Capture the cell that displays the provided text and extract its [x, y] central coordinate. 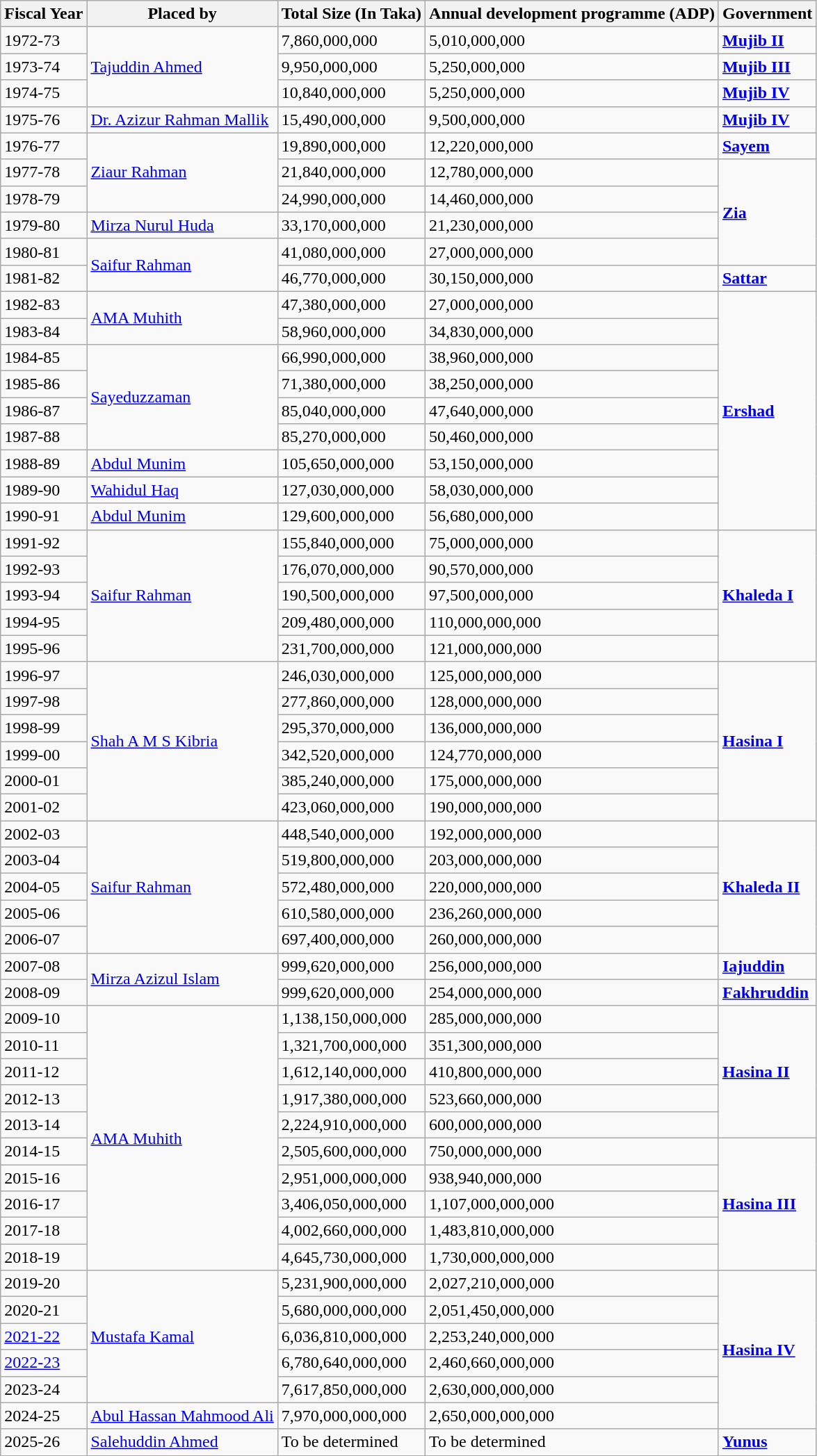
2020-21 [44, 1310]
2021-22 [44, 1336]
2009-10 [44, 1019]
Khaleda I [767, 596]
2010-11 [44, 1045]
Ziaur Rahman [182, 172]
260,000,000,000 [572, 940]
1992-93 [44, 569]
5,680,000,000,000 [351, 1310]
1988-89 [44, 464]
1973-74 [44, 67]
6,036,810,000,000 [351, 1336]
1978-79 [44, 199]
Placed by [182, 14]
176,070,000,000 [351, 569]
85,040,000,000 [351, 411]
33,170,000,000 [351, 225]
Mujib III [767, 67]
5,010,000,000 [572, 40]
1999-00 [44, 754]
1,917,380,000,000 [351, 1098]
19,890,000,000 [351, 146]
50,460,000,000 [572, 437]
2002-03 [44, 834]
2003-04 [44, 860]
2005-06 [44, 913]
7,617,850,000,000 [351, 1389]
Fiscal Year [44, 14]
1993-94 [44, 596]
155,840,000,000 [351, 543]
1,138,150,000,000 [351, 1019]
5,231,900,000,000 [351, 1284]
Hasina II [767, 1072]
105,650,000,000 [351, 464]
Wahidul Haq [182, 490]
Mirza Nurul Huda [182, 225]
1976-77 [44, 146]
110,000,000,000 [572, 622]
4,645,730,000,000 [351, 1257]
53,150,000,000 [572, 464]
9,950,000,000 [351, 67]
127,030,000,000 [351, 490]
Zia [767, 212]
Ershad [767, 410]
1991-92 [44, 543]
1994-95 [44, 622]
295,370,000,000 [351, 728]
Mujib II [767, 40]
4,002,660,000,000 [351, 1231]
1984-85 [44, 358]
41,080,000,000 [351, 252]
285,000,000,000 [572, 1019]
Khaleda II [767, 887]
12,780,000,000 [572, 172]
75,000,000,000 [572, 543]
1990-91 [44, 516]
2004-05 [44, 887]
519,800,000,000 [351, 860]
2013-14 [44, 1124]
14,460,000,000 [572, 199]
2015-16 [44, 1178]
6,780,640,000,000 [351, 1363]
58,030,000,000 [572, 490]
Mirza Azizul Islam [182, 979]
2,650,000,000,000 [572, 1416]
1,730,000,000,000 [572, 1257]
2006-07 [44, 940]
58,960,000,000 [351, 332]
2,027,210,000,000 [572, 1284]
2000-01 [44, 781]
2001-02 [44, 808]
38,960,000,000 [572, 358]
85,270,000,000 [351, 437]
Sayem [767, 146]
1981-82 [44, 278]
423,060,000,000 [351, 808]
1996-97 [44, 675]
2011-12 [44, 1072]
1,321,700,000,000 [351, 1045]
Abul Hassan Mahmood Ali [182, 1416]
209,480,000,000 [351, 622]
38,250,000,000 [572, 384]
Yunus [767, 1442]
2018-19 [44, 1257]
1980-81 [44, 252]
7,970,000,000,000 [351, 1416]
1982-83 [44, 304]
136,000,000,000 [572, 728]
1997-98 [44, 701]
2007-08 [44, 966]
30,150,000,000 [572, 278]
1979-80 [44, 225]
1977-78 [44, 172]
Hasina IV [767, 1350]
71,380,000,000 [351, 384]
Salehuddin Ahmed [182, 1442]
2,460,660,000,000 [572, 1363]
Sattar [767, 278]
1985-86 [44, 384]
2,253,240,000,000 [572, 1336]
351,300,000,000 [572, 1045]
21,230,000,000 [572, 225]
Fakhruddin [767, 992]
2,630,000,000,000 [572, 1389]
7,860,000,000 [351, 40]
256,000,000,000 [572, 966]
1986-87 [44, 411]
Total Size (In Taka) [351, 14]
21,840,000,000 [351, 172]
2,505,600,000,000 [351, 1151]
2012-13 [44, 1098]
97,500,000,000 [572, 596]
24,990,000,000 [351, 199]
1972-73 [44, 40]
2025-26 [44, 1442]
2,224,910,000,000 [351, 1124]
Hasina III [767, 1204]
129,600,000,000 [351, 516]
220,000,000,000 [572, 887]
938,940,000,000 [572, 1178]
125,000,000,000 [572, 675]
56,680,000,000 [572, 516]
Annual development programme (ADP) [572, 14]
2017-18 [44, 1231]
Mustafa Kamal [182, 1336]
Sayeduzzaman [182, 398]
236,260,000,000 [572, 913]
47,380,000,000 [351, 304]
3,406,050,000,000 [351, 1204]
231,700,000,000 [351, 648]
410,800,000,000 [572, 1072]
192,000,000,000 [572, 834]
2024-25 [44, 1416]
9,500,000,000 [572, 120]
175,000,000,000 [572, 781]
47,640,000,000 [572, 411]
121,000,000,000 [572, 648]
12,220,000,000 [572, 146]
1998-99 [44, 728]
90,570,000,000 [572, 569]
2023-24 [44, 1389]
46,770,000,000 [351, 278]
2014-15 [44, 1151]
1974-75 [44, 93]
Iajuddin [767, 966]
697,400,000,000 [351, 940]
2008-09 [44, 992]
342,520,000,000 [351, 754]
2019-20 [44, 1284]
66,990,000,000 [351, 358]
448,540,000,000 [351, 834]
124,770,000,000 [572, 754]
128,000,000,000 [572, 701]
10,840,000,000 [351, 93]
385,240,000,000 [351, 781]
Shah A M S Kibria [182, 741]
203,000,000,000 [572, 860]
2,951,000,000,000 [351, 1178]
1,483,810,000,000 [572, 1231]
Tajuddin Ahmed [182, 67]
2,051,450,000,000 [572, 1310]
572,480,000,000 [351, 887]
246,030,000,000 [351, 675]
523,660,000,000 [572, 1098]
1983-84 [44, 332]
254,000,000,000 [572, 992]
1975-76 [44, 120]
1995-96 [44, 648]
750,000,000,000 [572, 1151]
190,000,000,000 [572, 808]
15,490,000,000 [351, 120]
1,107,000,000,000 [572, 1204]
600,000,000,000 [572, 1124]
2016-17 [44, 1204]
Dr. Azizur Rahman Mallik [182, 120]
2022-23 [44, 1363]
34,830,000,000 [572, 332]
Hasina I [767, 741]
1,612,140,000,000 [351, 1072]
190,500,000,000 [351, 596]
277,860,000,000 [351, 701]
610,580,000,000 [351, 913]
1989-90 [44, 490]
1987-88 [44, 437]
Government [767, 14]
